Provide the [X, Y] coordinate of the cell's center where the given text is located.  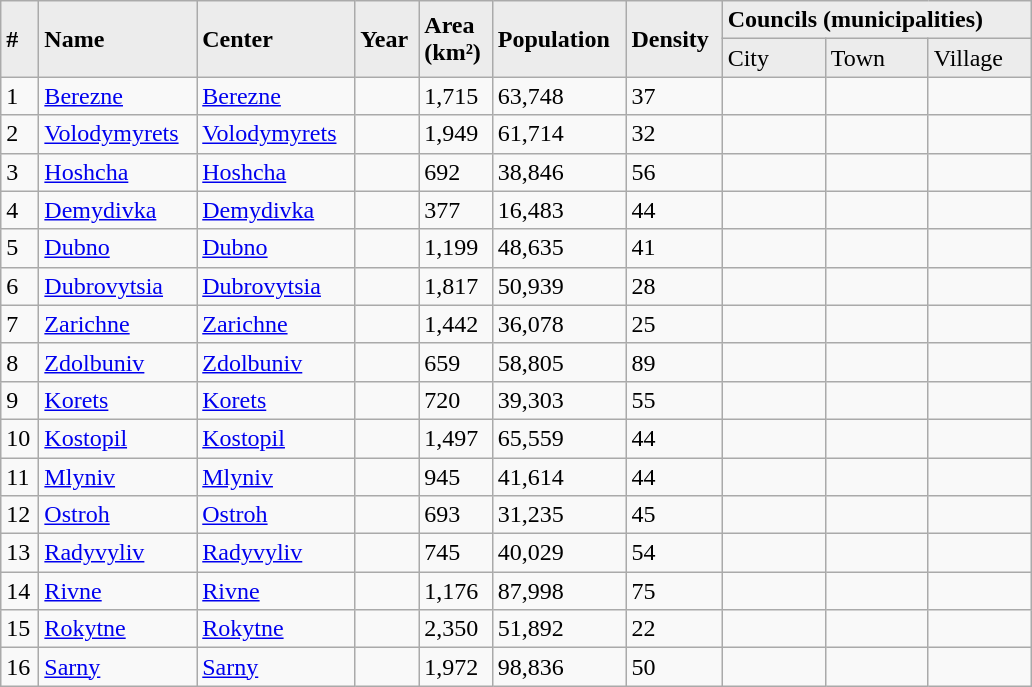
55 [674, 400]
13 [20, 553]
36,078 [559, 324]
89 [674, 362]
Councils (municipalities) [876, 20]
45 [674, 515]
40,029 [559, 553]
Year [387, 39]
Area(km²) [456, 39]
16 [20, 667]
1,949 [456, 134]
659 [456, 362]
41,614 [559, 477]
50 [674, 667]
945 [456, 477]
16,483 [559, 210]
4 [20, 210]
1 [20, 96]
11 [20, 477]
Town [876, 58]
3 [20, 172]
Name [118, 39]
7 [20, 324]
38,846 [559, 172]
Population [559, 39]
City [774, 58]
1,497 [456, 438]
720 [456, 400]
75 [674, 591]
87,998 [559, 591]
39,303 [559, 400]
14 [20, 591]
22 [674, 629]
377 [456, 210]
Center [276, 39]
6 [20, 286]
15 [20, 629]
98,836 [559, 667]
2,350 [456, 629]
12 [20, 515]
32 [674, 134]
Village [980, 58]
1,715 [456, 96]
1,817 [456, 286]
31,235 [559, 515]
692 [456, 172]
25 [674, 324]
56 [674, 172]
Density [674, 39]
58,805 [559, 362]
693 [456, 515]
51,892 [559, 629]
28 [674, 286]
48,635 [559, 248]
# [20, 39]
745 [456, 553]
1,199 [456, 248]
63,748 [559, 96]
61,714 [559, 134]
37 [674, 96]
1,442 [456, 324]
2 [20, 134]
1,972 [456, 667]
41 [674, 248]
50,939 [559, 286]
10 [20, 438]
1,176 [456, 591]
8 [20, 362]
65,559 [559, 438]
9 [20, 400]
54 [674, 553]
5 [20, 248]
